Return the (X, Y) coordinate for the center point of the cell that contains the specified text.  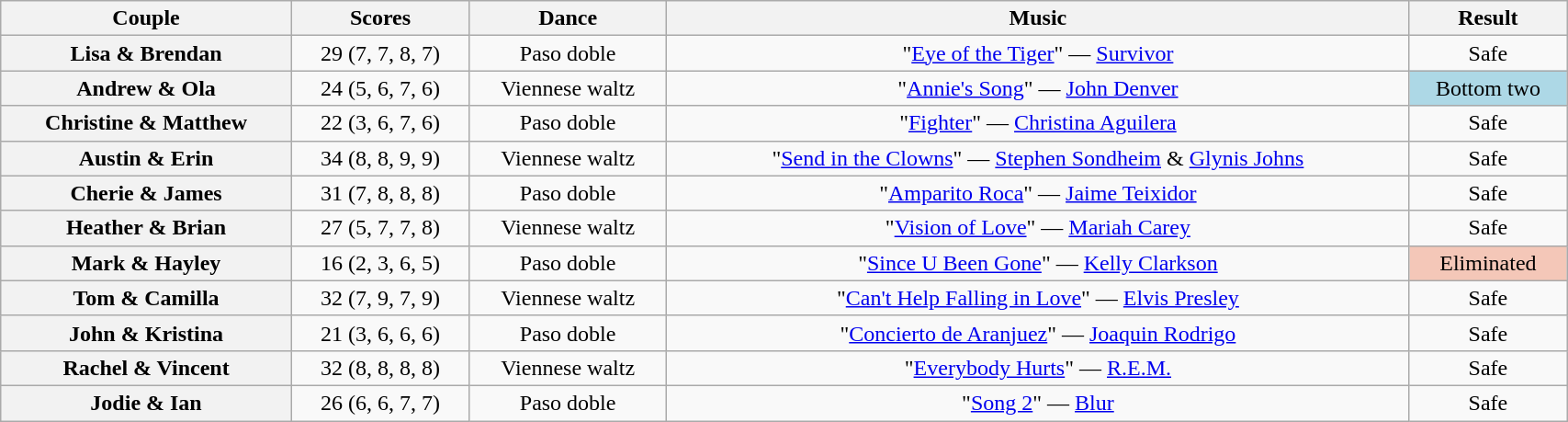
Rachel & Vincent (147, 368)
Music (1038, 18)
29 (7, 7, 8, 7) (380, 53)
"Song 2" — Blur (1038, 403)
Lisa & Brendan (147, 53)
21 (3, 6, 6, 6) (380, 333)
27 (5, 7, 7, 8) (380, 228)
31 (7, 8, 8, 8) (380, 193)
16 (2, 3, 6, 5) (380, 263)
Jodie & Ian (147, 403)
34 (8, 8, 9, 9) (380, 158)
Christine & Matthew (147, 123)
Dance (568, 18)
24 (5, 6, 7, 6) (380, 88)
Result (1488, 18)
"Concierto de Aranjuez" — Joaquin Rodrigo (1038, 333)
Mark & Hayley (147, 263)
"Everybody Hurts" — R.E.M. (1038, 368)
22 (3, 6, 7, 6) (380, 123)
Austin & Erin (147, 158)
Cherie & James (147, 193)
"Can't Help Falling in Love" — Elvis Presley (1038, 298)
Scores (380, 18)
Bottom two (1488, 88)
32 (7, 9, 7, 9) (380, 298)
John & Kristina (147, 333)
"Annie's Song" — John Denver (1038, 88)
Andrew & Ola (147, 88)
Eliminated (1488, 263)
"Amparito Roca" — Jaime Teixidor (1038, 193)
"Fighter" — Christina Aguilera (1038, 123)
Couple (147, 18)
Heather & Brian (147, 228)
26 (6, 6, 7, 7) (380, 403)
"Eye of the Tiger" — Survivor (1038, 53)
"Send in the Clowns" — Stephen Sondheim & Glynis Johns (1038, 158)
"Since U Been Gone" — Kelly Clarkson (1038, 263)
"Vision of Love" — Mariah Carey (1038, 228)
32 (8, 8, 8, 8) (380, 368)
Tom & Camilla (147, 298)
